Return the [X, Y] coordinate for the center point of the cell that contains the specified text.  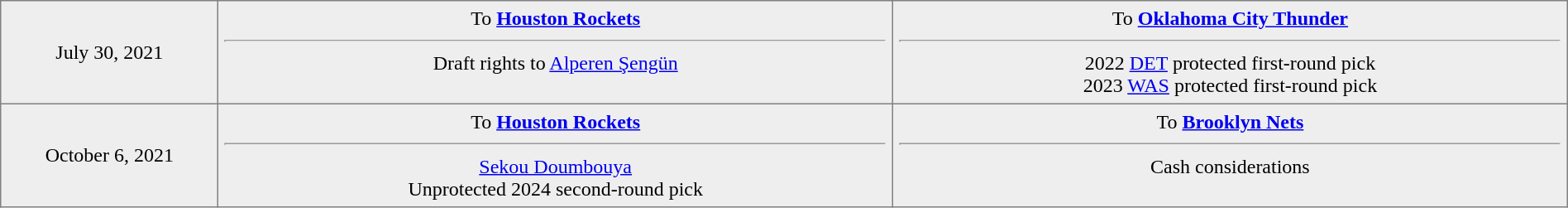
July 30, 2021 [109, 52]
To Brooklyn NetsCash considerations [1231, 155]
To Oklahoma City Thunder2022 DET protected first-round pick2023 WAS protected first-round pick [1231, 52]
October 6, 2021 [109, 155]
To Houston RocketsDraft rights to Alperen Şengün [556, 52]
To Houston RocketsSekou DoumbouyaUnprotected 2024 second-round pick [556, 155]
